Scan for the cell matching the given text and deliver its [x, y] coordinate at center. 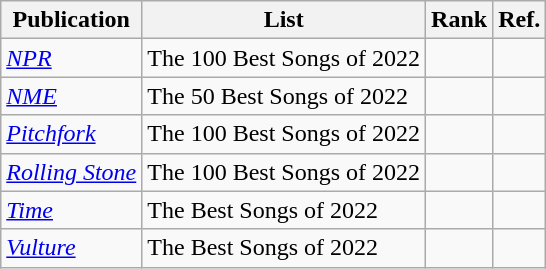
Time [72, 210]
NME [72, 96]
Ref. [520, 20]
NPR [72, 58]
Publication [72, 20]
Vulture [72, 248]
List [284, 20]
Pitchfork [72, 134]
The 50 Best Songs of 2022 [284, 96]
Rolling Stone [72, 172]
Rank [460, 20]
